Search for the cell housing the specified text and yield its (x, y) center coordinate. 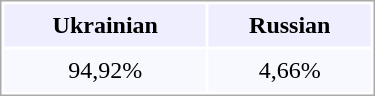
94,92% (105, 71)
4,66% (290, 71)
Ukrainian (105, 25)
Russian (290, 25)
